From the cell containing the given text, extract its center point as [X, Y] coordinate. 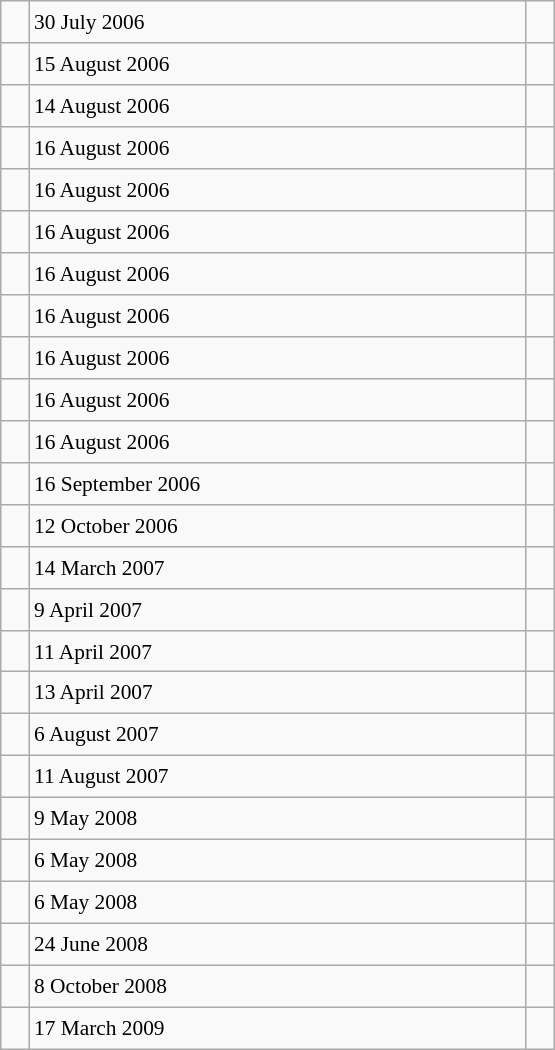
14 August 2006 [278, 106]
11 August 2007 [278, 777]
9 April 2007 [278, 609]
17 March 2009 [278, 1028]
12 October 2006 [278, 525]
9 May 2008 [278, 819]
13 April 2007 [278, 693]
14 March 2007 [278, 567]
8 October 2008 [278, 986]
15 August 2006 [278, 64]
6 August 2007 [278, 735]
16 September 2006 [278, 483]
11 April 2007 [278, 651]
30 July 2006 [278, 22]
24 June 2008 [278, 945]
